Determine the (x, y) coordinate at the center of the cell enclosing the given text.  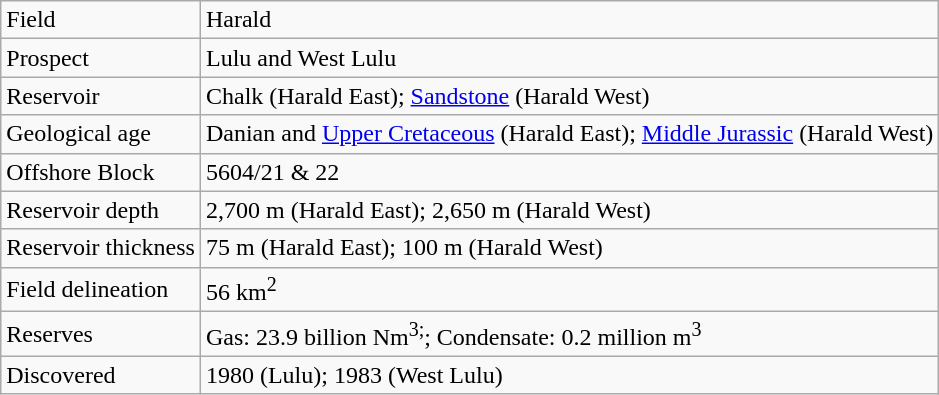
Reservoir depth (101, 210)
Danian and Upper Cretaceous (Harald East); Middle Jurassic (Harald West) (569, 134)
75 m (Harald East); 100 m (Harald West) (569, 248)
5604/21 & 22 (569, 172)
Field (101, 20)
Discovered (101, 375)
Offshore Block (101, 172)
Harald (569, 20)
Reservoir (101, 96)
Prospect (101, 58)
Reservoir thickness (101, 248)
1980 (Lulu); 1983 (West Lulu) (569, 375)
Chalk (Harald East); Sandstone (Harald West) (569, 96)
2,700 m (Harald East); 2,650 m (Harald West) (569, 210)
Geological age (101, 134)
56 km2 (569, 290)
Gas: 23.9 billion Nm3;; Condensate: 0.2 million m3 (569, 334)
Field delineation (101, 290)
Reserves (101, 334)
Lulu and West Lulu (569, 58)
